From the cell containing the given text, extract its center point as [x, y] coordinate. 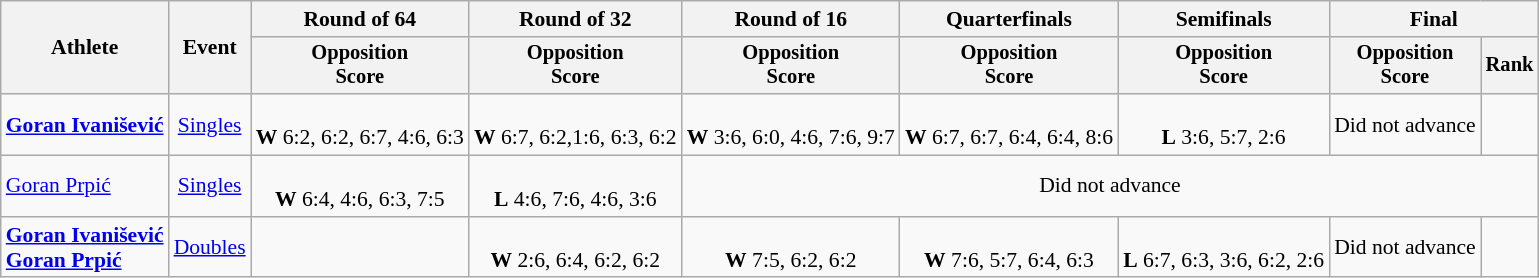
Round of 32 [576, 19]
Athlete [85, 48]
Rank [1510, 66]
W 2:6, 6:4, 6:2, 6:2 [576, 248]
Final [1434, 19]
W 3:6, 6:0, 4:6, 7:6, 9:7 [791, 124]
Doubles [210, 248]
Round of 64 [360, 19]
W 6:7, 6:2,1:6, 6:3, 6:2 [576, 124]
W 6:2, 6:2, 6:7, 4:6, 6:3 [360, 124]
W 6:4, 4:6, 6:3, 7:5 [360, 186]
Goran IvaniševićGoran Prpić [85, 248]
Goran Ivanišević [85, 124]
Event [210, 48]
L 3:6, 5:7, 2:6 [1224, 124]
Round of 16 [791, 19]
W 7:5, 6:2, 6:2 [791, 248]
L 4:6, 7:6, 4:6, 3:6 [576, 186]
W 7:6, 5:7, 6:4, 6:3 [1009, 248]
L 6:7, 6:3, 3:6, 6:2, 2:6 [1224, 248]
Semifinals [1224, 19]
W 6:7, 6:7, 6:4, 6:4, 8:6 [1009, 124]
Goran Prpić [85, 186]
Quarterfinals [1009, 19]
